Output the [X, Y] coordinate of the center of the cell containing the given text.  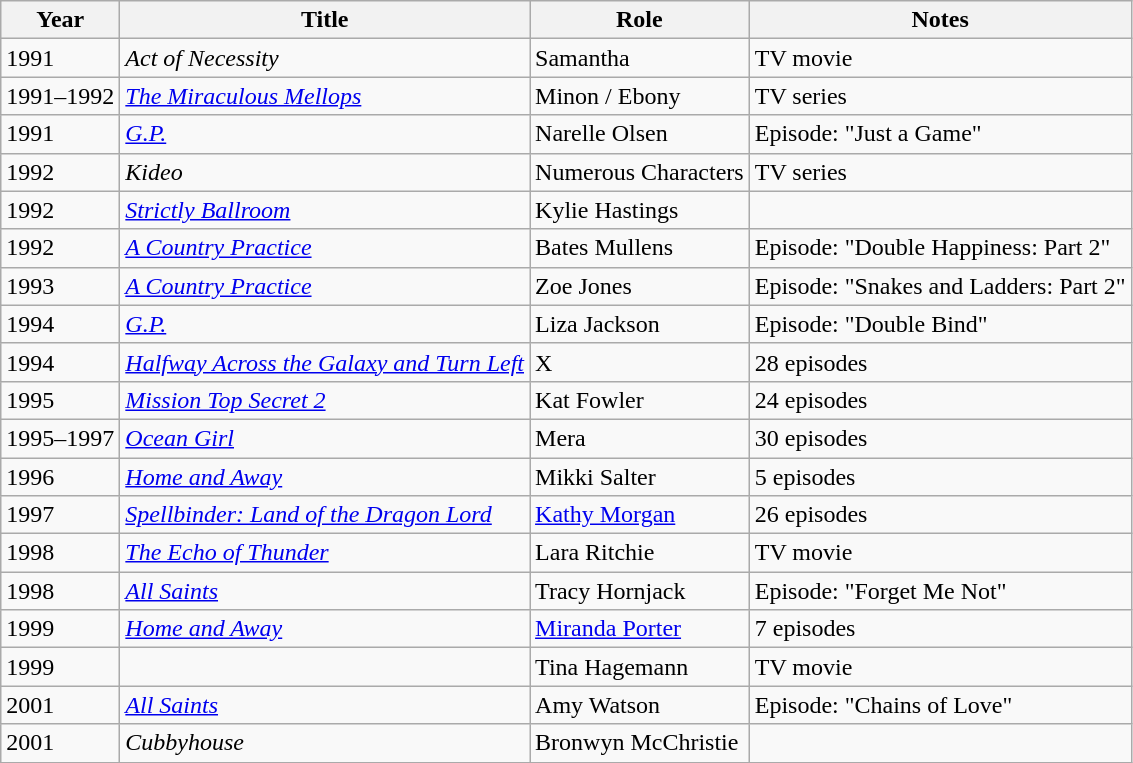
Spellbinder: Land of the Dragon Lord [325, 515]
X [640, 362]
Cubbyhouse [325, 743]
Bates Mullens [640, 248]
Tina Hagemann [640, 667]
7 episodes [940, 629]
Kylie Hastings [640, 210]
1997 [60, 515]
Kideo [325, 172]
Numerous Characters [640, 172]
Amy Watson [640, 705]
Zoe Jones [640, 286]
Year [60, 20]
Episode: "Snakes and Ladders: Part 2" [940, 286]
Bronwyn McChristie [640, 743]
Episode: "Chains of Love" [940, 705]
Minon / Ebony [640, 96]
Kat Fowler [640, 400]
Role [640, 20]
Halfway Across the Galaxy and Turn Left [325, 362]
Episode: "Double Bind" [940, 324]
26 episodes [940, 515]
Strictly Ballroom [325, 210]
1995–1997 [60, 438]
Samantha [640, 58]
The Miraculous Mellops [325, 96]
The Echo of Thunder [325, 553]
Title [325, 20]
Narelle Olsen [640, 134]
1995 [60, 400]
Notes [940, 20]
30 episodes [940, 438]
Lara Ritchie [640, 553]
Episode: "Just a Game" [940, 134]
1993 [60, 286]
24 episodes [940, 400]
5 episodes [940, 477]
1991–1992 [60, 96]
Mikki Salter [640, 477]
Episode: "Double Happiness: Part 2" [940, 248]
Kathy Morgan [640, 515]
Mission Top Secret 2 [325, 400]
Miranda Porter [640, 629]
1996 [60, 477]
28 episodes [940, 362]
Episode: "Forget Me Not" [940, 591]
Mera [640, 438]
Act of Necessity [325, 58]
Ocean Girl [325, 438]
Tracy Hornjack [640, 591]
Liza Jackson [640, 324]
